Determine the (X, Y) coordinate at the center of the cell enclosing the given text.  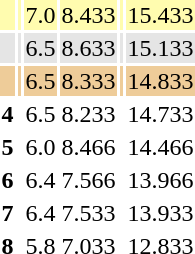
8.633 (88, 48)
4 (8, 114)
7.566 (88, 180)
7.533 (88, 213)
15.133 (160, 48)
8.233 (88, 114)
7 (8, 213)
14.833 (160, 81)
6.0 (40, 147)
13.966 (160, 180)
15.433 (160, 15)
8.433 (88, 15)
6 (8, 180)
8.466 (88, 147)
7.0 (40, 15)
14.466 (160, 147)
13.933 (160, 213)
5 (8, 147)
8.333 (88, 81)
14.733 (160, 114)
